Provide the [X, Y] coordinate of the cell's center where the given text is located.  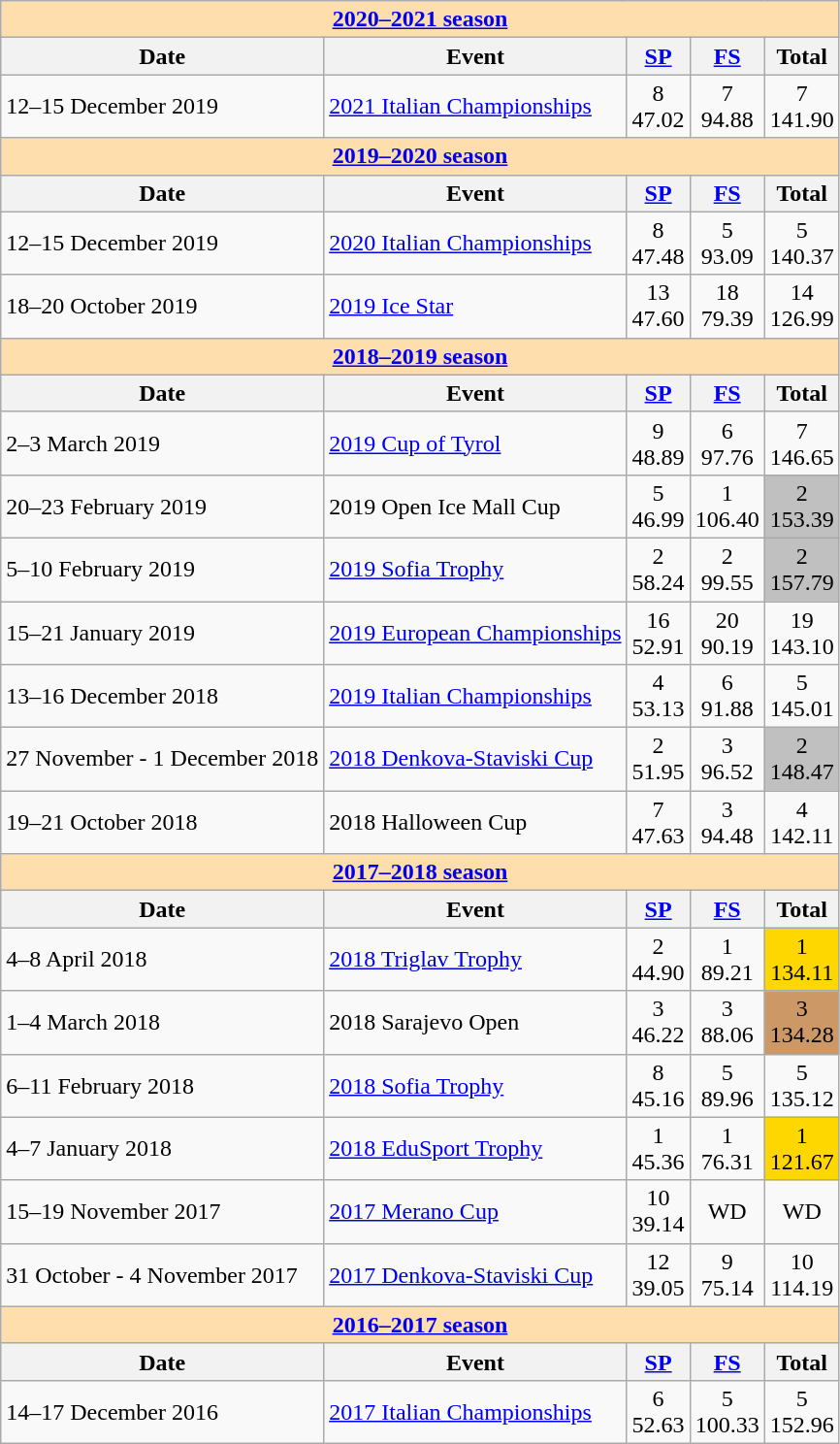
1–4 March 2018 [163, 1023]
5 93.09 [727, 243]
6–11 February 2018 [163, 1085]
4–7 January 2018 [163, 1149]
4–8 April 2018 [163, 959]
2019 Open Ice Mall Cup [475, 507]
15–21 January 2019 [163, 633]
10 39.14 [658, 1211]
2 51.95 [658, 759]
2017 Denkova-Staviski Cup [475, 1275]
3 96.52 [727, 759]
8 47.48 [658, 243]
3 134.28 [801, 1023]
12 39.05 [658, 1275]
7 94.88 [727, 107]
5 135.12 [801, 1085]
2017–2018 season [421, 872]
2 99.55 [727, 569]
9 75.14 [727, 1275]
20–23 February 2019 [163, 507]
1 106.40 [727, 507]
5 140.37 [801, 243]
2 58.24 [658, 569]
2018 Sarajevo Open [475, 1023]
5 100.33 [727, 1411]
3 88.06 [727, 1023]
15–19 November 2017 [163, 1211]
1 45.36 [658, 1149]
5–10 February 2019 [163, 569]
7 47.63 [658, 823]
14 126.99 [801, 307]
2 44.90 [658, 959]
3 94.48 [727, 823]
2018 Sofia Trophy [475, 1085]
18 79.39 [727, 307]
3 46.22 [658, 1023]
4 53.13 [658, 697]
1 76.31 [727, 1149]
2018 Denkova-Staviski Cup [475, 759]
10 114.19 [801, 1275]
1 134.11 [801, 959]
2020–2021 season [421, 19]
27 November - 1 December 2018 [163, 759]
2 153.39 [801, 507]
13–16 December 2018 [163, 697]
2019 Cup of Tyrol [475, 443]
2018 Triglav Trophy [475, 959]
2016–2017 season [421, 1325]
6 91.88 [727, 697]
31 October - 4 November 2017 [163, 1275]
2019 Italian Championships [475, 697]
2018 Halloween Cup [475, 823]
2019 Sofia Trophy [475, 569]
19 143.10 [801, 633]
2018–2019 season [421, 356]
2021 Italian Championships [475, 107]
4 142.11 [801, 823]
2–3 March 2019 [163, 443]
5 145.01 [801, 697]
18–20 October 2019 [163, 307]
13 47.60 [658, 307]
8 45.16 [658, 1085]
5 89.96 [727, 1085]
2018 EduSport Trophy [475, 1149]
2020 Italian Championships [475, 243]
6 52.63 [658, 1411]
7 146.65 [801, 443]
5 46.99 [658, 507]
2019 Ice Star [475, 307]
19–21 October 2018 [163, 823]
2019 European Championships [475, 633]
2017 Merano Cup [475, 1211]
5 152.96 [801, 1411]
16 52.91 [658, 633]
2017 Italian Championships [475, 1411]
2 157.79 [801, 569]
9 48.89 [658, 443]
20 90.19 [727, 633]
7 141.90 [801, 107]
8 47.02 [658, 107]
14–17 December 2016 [163, 1411]
2 148.47 [801, 759]
1 89.21 [727, 959]
2019–2020 season [421, 156]
1 121.67 [801, 1149]
6 97.76 [727, 443]
